From the cell containing the given text, extract its center point as (x, y) coordinate. 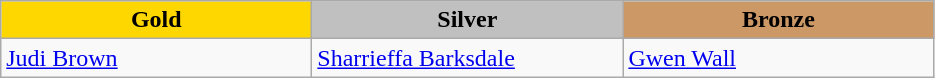
Gold (156, 20)
Bronze (778, 20)
Silver (468, 20)
Judi Brown (156, 58)
Sharrieffa Barksdale (468, 58)
Gwen Wall (778, 58)
